From the cell containing the given text, extract its center point as (x, y) coordinate. 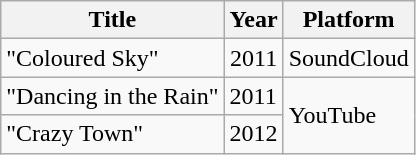
"Coloured Sky" (112, 58)
Title (112, 20)
Year (254, 20)
SoundCloud (348, 58)
"Dancing in the Rain" (112, 96)
"Crazy Town" (112, 134)
Platform (348, 20)
2012 (254, 134)
YouTube (348, 115)
